Detect which cell encompasses the target text, then output its (x, y) center coordinate. 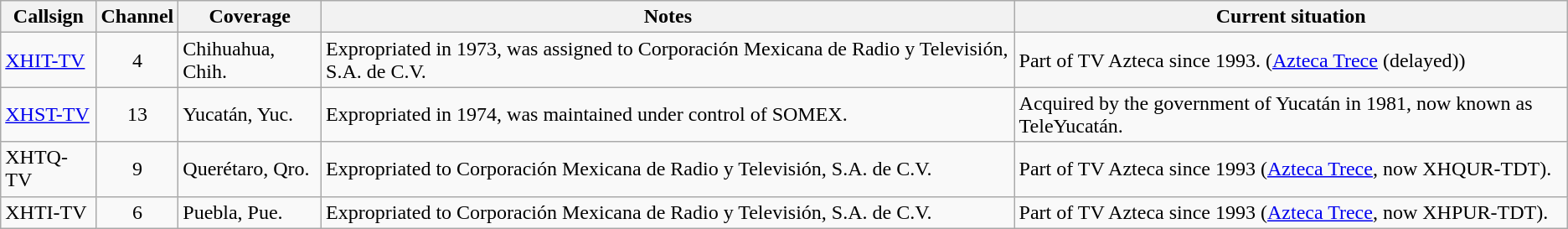
Channel (137, 17)
Current situation (1291, 17)
Notes (668, 17)
Part of TV Azteca since 1993. (Azteca Trece (delayed)) (1291, 60)
XHTQ-TV (49, 169)
Callsign (49, 17)
13 (137, 114)
Querétaro, Qro. (250, 169)
4 (137, 60)
Expropriated in 1974, was maintained under control of SOMEX. (668, 114)
Expropriated in 1973, was assigned to Corporación Mexicana de Radio y Televisión, S.A. de C.V. (668, 60)
Yucatán, Yuc. (250, 114)
Part of TV Azteca since 1993 (Azteca Trece, now XHQUR-TDT). (1291, 169)
Part of TV Azteca since 1993 (Azteca Trece, now XHPUR-TDT). (1291, 212)
Chihuahua, Chih. (250, 60)
Puebla, Pue. (250, 212)
6 (137, 212)
XHST-TV (49, 114)
Coverage (250, 17)
XHTI-TV (49, 212)
Acquired by the government of Yucatán in 1981, now known as TeleYucatán. (1291, 114)
XHIT-TV (49, 60)
9 (137, 169)
